Capture the cell that displays the provided text and extract its (x, y) central coordinate. 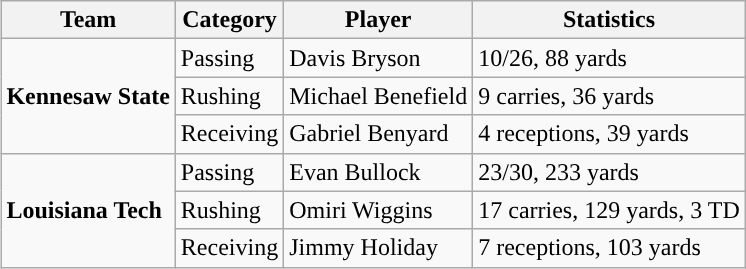
9 carries, 36 yards (610, 96)
Davis Bryson (378, 58)
Jimmy Holiday (378, 248)
Gabriel Benyard (378, 134)
23/30, 233 yards (610, 172)
Player (378, 20)
7 receptions, 103 yards (610, 248)
4 receptions, 39 yards (610, 134)
Kennesaw State (88, 96)
Louisiana Tech (88, 210)
Category (229, 20)
Michael Benefield (378, 96)
Evan Bullock (378, 172)
17 carries, 129 yards, 3 TD (610, 210)
Omiri Wiggins (378, 210)
10/26, 88 yards (610, 58)
Statistics (610, 20)
Team (88, 20)
